Search for the cell housing the specified text and yield its [X, Y] center coordinate. 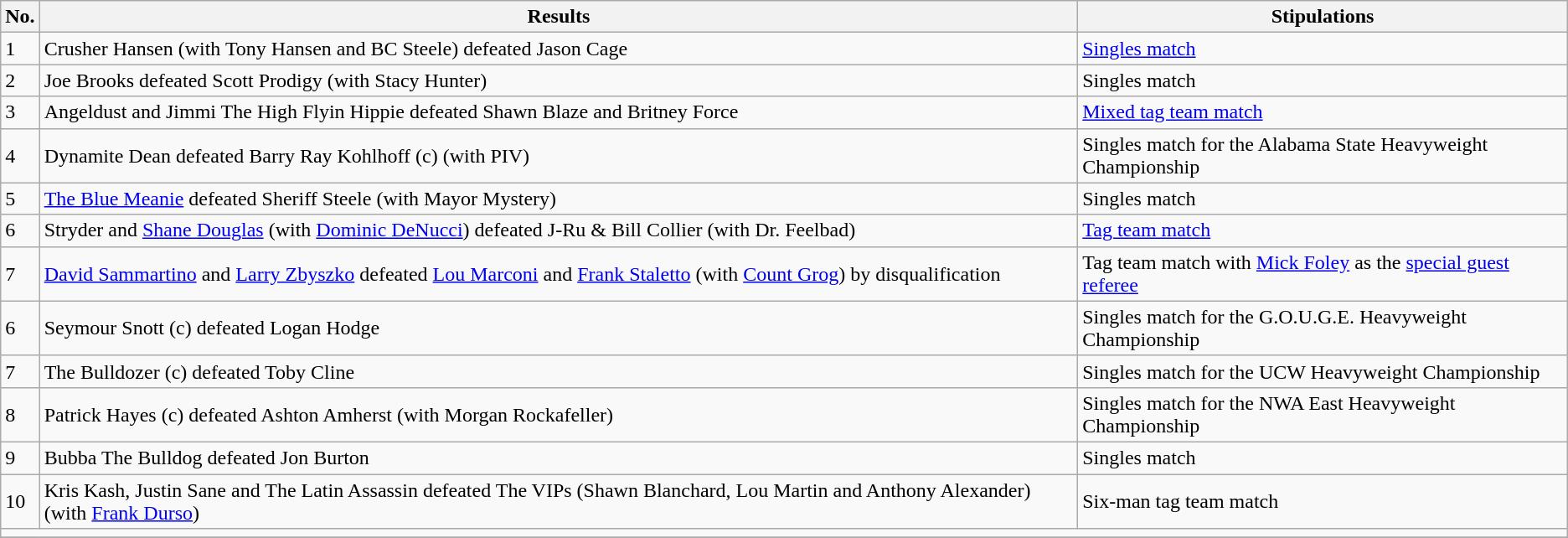
Singles match for the NWA East Heavyweight Championship [1323, 414]
10 [20, 501]
5 [20, 199]
Six-man tag team match [1323, 501]
David Sammartino and Larry Zbyszko defeated Lou Marconi and Frank Staletto (with Count Grog) by disqualification [559, 273]
Stryder and Shane Douglas (with Dominic DeNucci) defeated J-Ru & Bill Collier (with Dr. Feelbad) [559, 230]
Joe Brooks defeated Scott Prodigy (with Stacy Hunter) [559, 80]
8 [20, 414]
The Bulldozer (c) defeated Toby Cline [559, 371]
Singles match for the UCW Heavyweight Championship [1323, 371]
Tag team match with Mick Foley as the special guest referee [1323, 273]
Kris Kash, Justin Sane and The Latin Assassin defeated The VIPs (Shawn Blanchard, Lou Martin and Anthony Alexander) (with Frank Durso) [559, 501]
Bubba The Bulldog defeated Jon Burton [559, 458]
Results [559, 17]
Singles match for the Alabama State Heavyweight Championship [1323, 156]
No. [20, 17]
Patrick Hayes (c) defeated Ashton Amherst (with Morgan Rockafeller) [559, 414]
3 [20, 112]
Crusher Hansen (with Tony Hansen and BC Steele) defeated Jason Cage [559, 49]
4 [20, 156]
9 [20, 458]
The Blue Meanie defeated Sheriff Steele (with Mayor Mystery) [559, 199]
Singles match for the G.O.U.G.E. Heavyweight Championship [1323, 328]
Mixed tag team match [1323, 112]
Stipulations [1323, 17]
Seymour Snott (c) defeated Logan Hodge [559, 328]
2 [20, 80]
Dynamite Dean defeated Barry Ray Kohlhoff (c) (with PIV) [559, 156]
Tag team match [1323, 230]
1 [20, 49]
Angeldust and Jimmi The High Flyin Hippie defeated Shawn Blaze and Britney Force [559, 112]
